Scan for the cell matching the given text and deliver its [X, Y] coordinate at center. 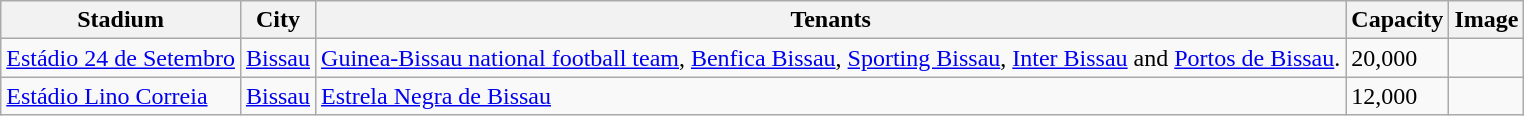
Guinea-Bissau national football team, Benfica Bissau, Sporting Bissau, Inter Bissau and Portos de Bissau. [831, 58]
20,000 [1398, 58]
Estrela Negra de Bissau [831, 96]
Stadium [121, 20]
Tenants [831, 20]
Estádio Lino Correia [121, 96]
Estádio 24 de Setembro [121, 58]
Image [1486, 20]
12,000 [1398, 96]
City [278, 20]
Capacity [1398, 20]
